From the cell containing the given text, extract its center point as (x, y) coordinate. 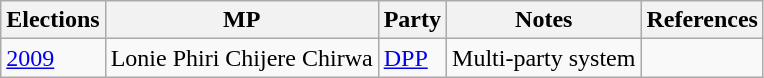
Multi-party system (544, 58)
MP (242, 20)
Lonie Phiri Chijere Chirwa (242, 58)
Notes (544, 20)
2009 (53, 58)
DPP (412, 58)
Elections (53, 20)
References (702, 20)
Party (412, 20)
